From the cell containing the given text, extract its center point as [X, Y] coordinate. 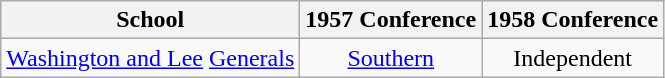
1957 Conference [391, 20]
School [150, 20]
Southern [391, 58]
Washington and Lee Generals [150, 58]
Independent [573, 58]
1958 Conference [573, 20]
